Return (X, Y) of the center of cell containing provided text 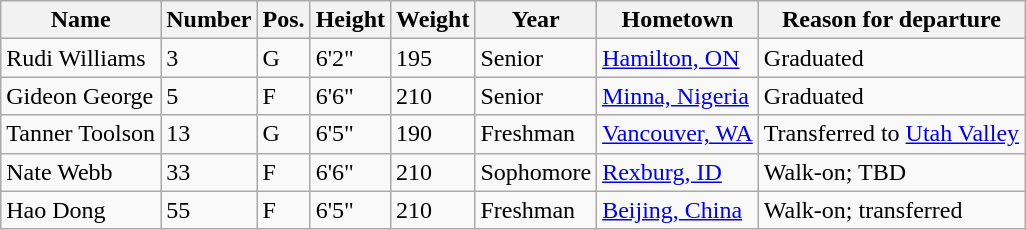
Vancouver, WA (678, 134)
Number (209, 20)
Walk-on; transferred (891, 210)
Beijing, China (678, 210)
5 (209, 96)
3 (209, 58)
6'2" (350, 58)
33 (209, 172)
13 (209, 134)
Minna, Nigeria (678, 96)
Reason for departure (891, 20)
195 (433, 58)
Name (81, 20)
Gideon George (81, 96)
Walk-on; TBD (891, 172)
Hometown (678, 20)
Rudi Williams (81, 58)
Height (350, 20)
190 (433, 134)
Weight (433, 20)
Tanner Toolson (81, 134)
Nate Webb (81, 172)
Hamilton, ON (678, 58)
Rexburg, ID (678, 172)
Pos. (284, 20)
Year (536, 20)
Transferred to Utah Valley (891, 134)
55 (209, 210)
Hao Dong (81, 210)
Sophomore (536, 172)
